Capture the cell that displays the provided text and extract its [X, Y] central coordinate. 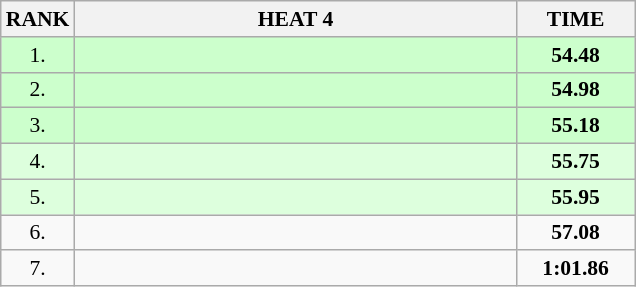
54.98 [576, 90]
57.08 [576, 233]
55.95 [576, 197]
55.18 [576, 126]
HEAT 4 [295, 19]
RANK [38, 19]
1. [38, 55]
3. [38, 126]
6. [38, 233]
55.75 [576, 162]
2. [38, 90]
TIME [576, 19]
5. [38, 197]
54.48 [576, 55]
1:01.86 [576, 269]
4. [38, 162]
7. [38, 269]
